Output the (x, y) coordinate of the center of the cell containing the given text.  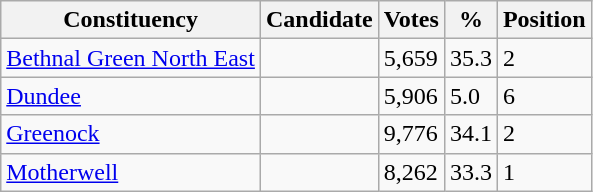
5.0 (470, 96)
Candidate (319, 20)
1 (544, 172)
5,906 (411, 96)
9,776 (411, 134)
Greenock (131, 134)
33.3 (470, 172)
Motherwell (131, 172)
Votes (411, 20)
Position (544, 20)
34.1 (470, 134)
6 (544, 96)
5,659 (411, 58)
Constituency (131, 20)
Dundee (131, 96)
8,262 (411, 172)
35.3 (470, 58)
% (470, 20)
Bethnal Green North East (131, 58)
